Extract the [X, Y] coordinate from the center of the cell holding the provided text.  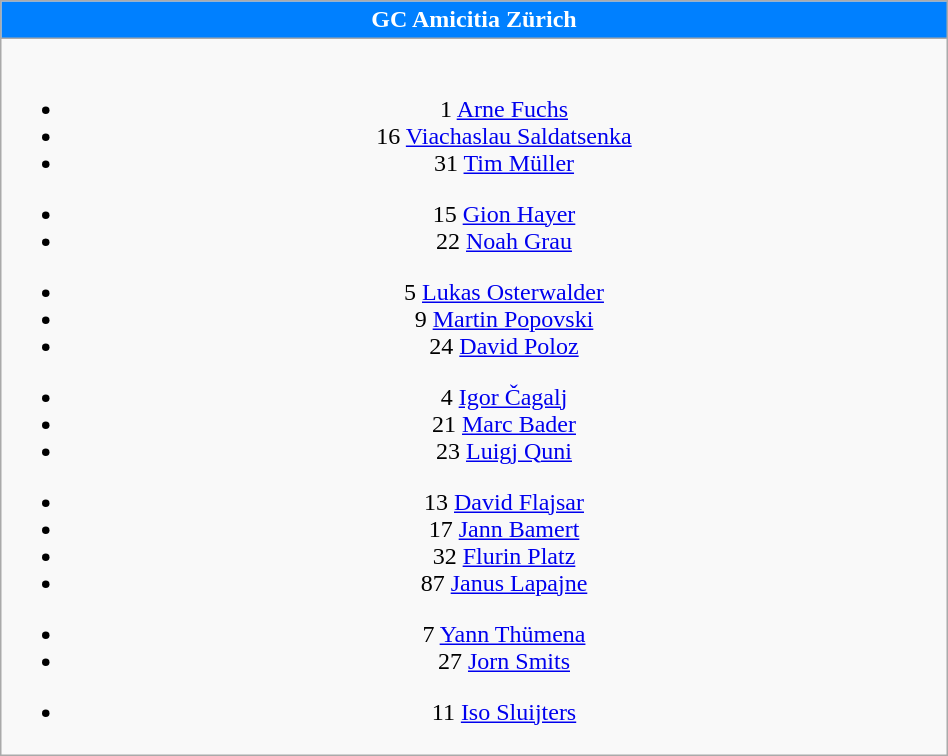
GC Amicitia Zürich [474, 20]
